Provide the [x, y] coordinate of the cell's center where the given text is located.  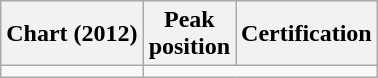
Chart (2012) [72, 34]
Peakposition [189, 34]
Certification [307, 34]
